Output the (X, Y) coordinate of the center of the cell containing the given text.  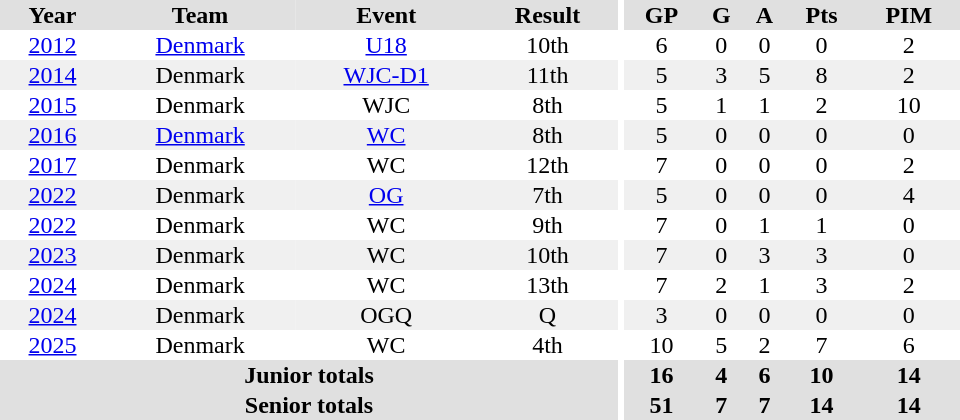
OGQ (386, 315)
4th (548, 345)
Team (200, 15)
2023 (52, 255)
Junior totals (309, 375)
2016 (52, 135)
12th (548, 165)
8 (821, 75)
13th (548, 285)
WJC-D1 (386, 75)
Senior totals (309, 405)
G (722, 15)
WJC (386, 105)
Pts (821, 15)
16 (662, 375)
11th (548, 75)
Year (52, 15)
Result (548, 15)
A (765, 15)
2012 (52, 45)
2015 (52, 105)
2014 (52, 75)
7th (548, 195)
2017 (52, 165)
U18 (386, 45)
9th (548, 225)
Q (548, 315)
OG (386, 195)
GP (662, 15)
Event (386, 15)
PIM (909, 15)
2025 (52, 345)
51 (662, 405)
